Pinpoint the cell where the given text exists, returning its (X, Y) midpoint coordinate. 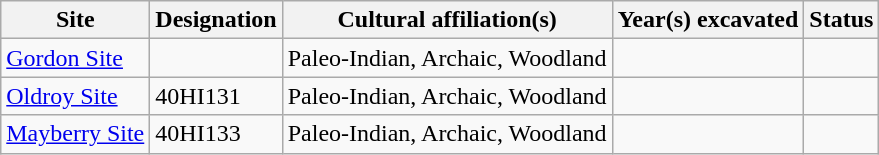
40HI131 (216, 96)
Year(s) excavated (708, 20)
Oldroy Site (76, 96)
Site (76, 20)
Status (842, 20)
Gordon Site (76, 58)
Designation (216, 20)
40HI133 (216, 134)
Cultural affiliation(s) (447, 20)
Mayberry Site (76, 134)
